Extract the [x, y] coordinate from the center of the cell holding the provided text.  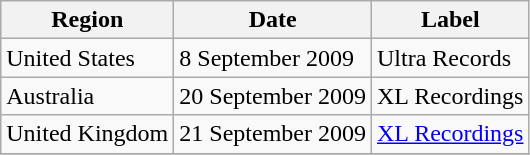
Australia [88, 96]
United States [88, 58]
8 September 2009 [273, 58]
Region [88, 20]
Label [450, 20]
Date [273, 20]
21 September 2009 [273, 134]
Ultra Records [450, 58]
United Kingdom [88, 134]
20 September 2009 [273, 96]
